Locate the cell with the specified text and output its [x, y] center coordinate. 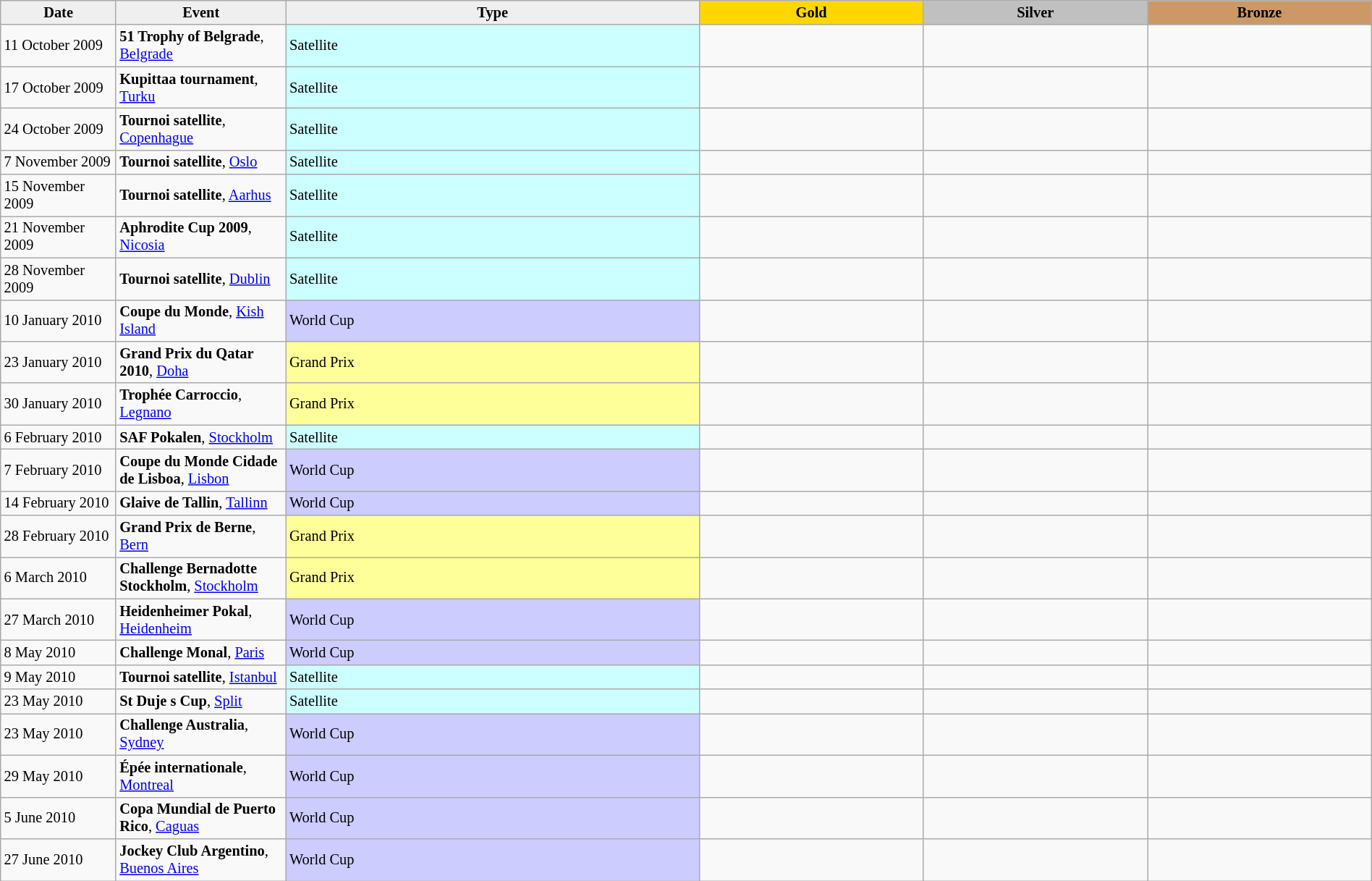
23 January 2010 [59, 362]
Grand Prix du Qatar 2010, Doha [201, 362]
28 February 2010 [59, 536]
Event [201, 12]
6 February 2010 [59, 437]
7 February 2010 [59, 470]
27 March 2010 [59, 620]
14 February 2010 [59, 503]
6 March 2010 [59, 578]
27 June 2010 [59, 859]
Tournoi satellite, Istanbul [201, 677]
Kupittaa tournament, Turku [201, 88]
Tournoi satellite, Aarhus [201, 195]
St Duje s Cup, Split [201, 701]
Trophée Carroccio, Legnano [201, 404]
Type [492, 12]
Aphrodite Cup 2009, Nicosia [201, 237]
Grand Prix de Berne, Bern [201, 536]
SAF Pokalen, Stockholm [201, 437]
Challenge Monal, Paris [201, 652]
29 May 2010 [59, 776]
15 November 2009 [59, 195]
Tournoi satellite, Copenhague [201, 129]
Gold [811, 12]
30 January 2010 [59, 404]
5 June 2010 [59, 818]
Silver [1036, 12]
Challenge Bernadotte Stockholm, Stockholm [201, 578]
21 November 2009 [59, 237]
28 November 2009 [59, 279]
Heidenheimer Pokal, Heidenheim [201, 620]
Date [59, 12]
7 November 2009 [59, 162]
Coupe du Monde Cidade de Lisboa, Lisbon [201, 470]
24 October 2009 [59, 129]
8 May 2010 [59, 652]
9 May 2010 [59, 677]
Challenge Australia, Sydney [201, 734]
Tournoi satellite, Dublin [201, 279]
11 October 2009 [59, 46]
Jockey Club Argentino, Buenos Aires [201, 859]
Glaive de Tallin, Tallinn [201, 503]
Bronze [1260, 12]
Épée internationale, Montreal [201, 776]
Copa Mundial de Puerto Rico, Caguas [201, 818]
17 October 2009 [59, 88]
51 Trophy of Belgrade, Belgrade [201, 46]
Tournoi satellite, Oslo [201, 162]
10 January 2010 [59, 321]
Coupe du Monde, Kish Island [201, 321]
